Detect which cell encompasses the target text, then output its (X, Y) center coordinate. 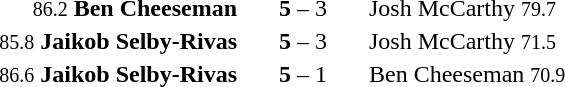
5 – 3 (304, 41)
